Search for the cell housing the specified text and yield its [x, y] center coordinate. 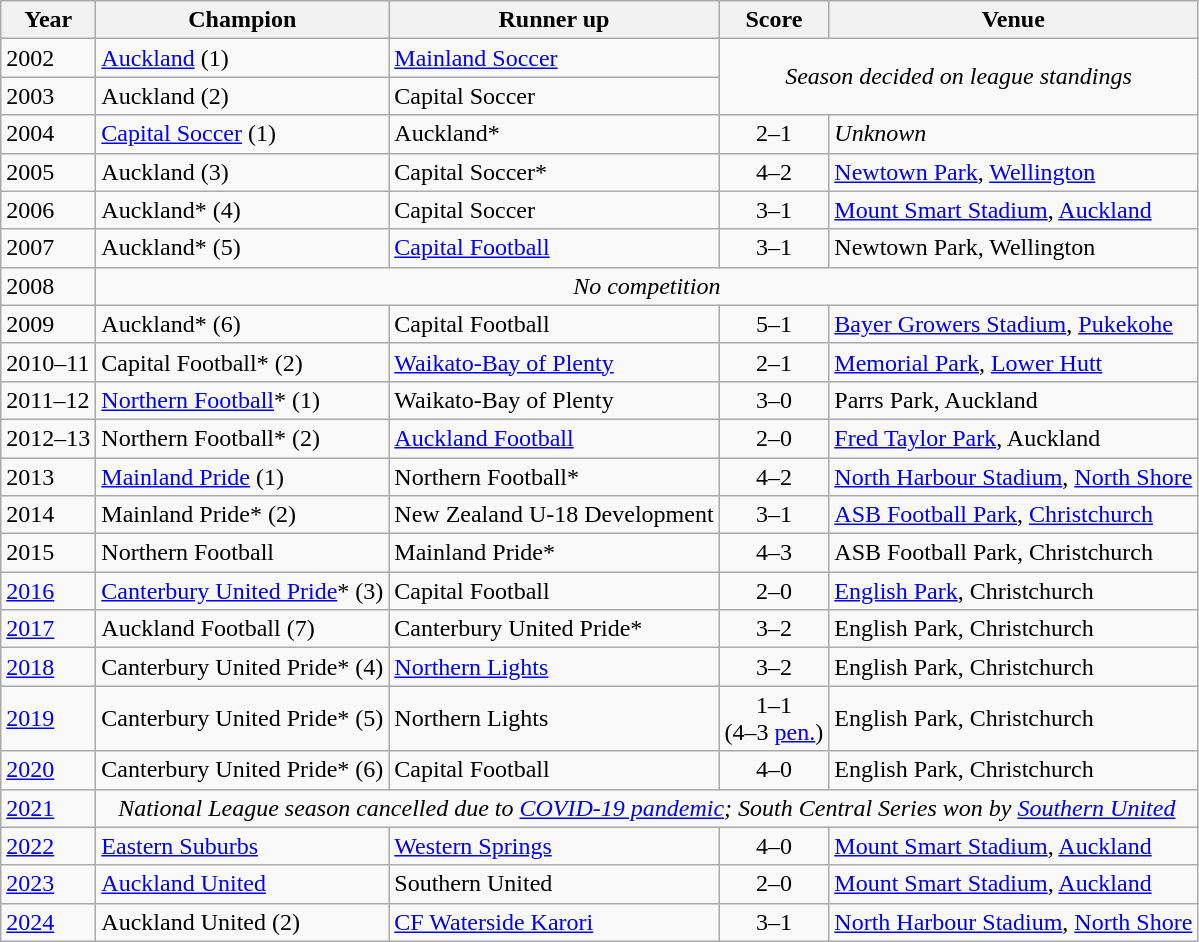
No competition [647, 286]
Auckland* (4) [242, 210]
4–3 [774, 553]
Southern United [554, 884]
2002 [48, 58]
Champion [242, 20]
Mainland Soccer [554, 58]
2004 [48, 134]
Canterbury United Pride* [554, 629]
2014 [48, 515]
2017 [48, 629]
Memorial Park, Lower Hutt [1014, 362]
3–0 [774, 400]
Mainland Pride (1) [242, 477]
Eastern Suburbs [242, 846]
2009 [48, 324]
Canterbury United Pride* (5) [242, 718]
Auckland* (5) [242, 248]
Auckland Football [554, 438]
2012–13 [48, 438]
2019 [48, 718]
2007 [48, 248]
Northern Football* [554, 477]
2008 [48, 286]
Auckland Football (7) [242, 629]
1–1(4–3 pen.) [774, 718]
Canterbury United Pride* (4) [242, 667]
Northern Football [242, 553]
Canterbury United Pride* (6) [242, 770]
National League season cancelled due to COVID-19 pandemic; South Central Series won by Southern United [647, 808]
Year [48, 20]
Northern Football* (2) [242, 438]
New Zealand U-18 Development [554, 515]
Auckland (1) [242, 58]
Auckland* (6) [242, 324]
2016 [48, 591]
Capital Soccer* [554, 172]
2018 [48, 667]
Auckland* [554, 134]
Capital Football* (2) [242, 362]
Northern Football* (1) [242, 400]
Parrs Park, Auckland [1014, 400]
Western Springs [554, 846]
2006 [48, 210]
2005 [48, 172]
Mainland Pride* (2) [242, 515]
Fred Taylor Park, Auckland [1014, 438]
2011–12 [48, 400]
Auckland (3) [242, 172]
2020 [48, 770]
Bayer Growers Stadium, Pukekohe [1014, 324]
Auckland United (2) [242, 922]
2022 [48, 846]
2013 [48, 477]
5–1 [774, 324]
Mainland Pride* [554, 553]
Runner up [554, 20]
2015 [48, 553]
2010–11 [48, 362]
2021 [48, 808]
Auckland (2) [242, 96]
CF Waterside Karori [554, 922]
2003 [48, 96]
Canterbury United Pride* (3) [242, 591]
Score [774, 20]
Season decided on league standings [958, 77]
Unknown [1014, 134]
Auckland United [242, 884]
2024 [48, 922]
Venue [1014, 20]
2023 [48, 884]
Capital Soccer (1) [242, 134]
